Locate the cell with the specified text and output its (x, y) center coordinate. 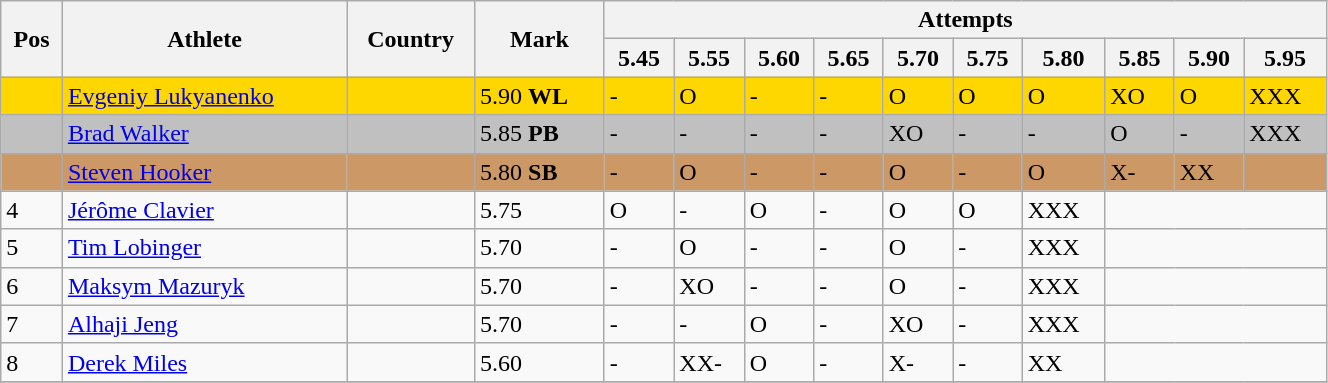
Country (411, 39)
Athlete (204, 39)
5.45 (638, 58)
5.55 (709, 58)
Jérôme Clavier (204, 210)
Derek Miles (204, 362)
Attempts (965, 20)
5.90 WL (540, 96)
7 (32, 324)
Mark (540, 39)
8 (32, 362)
4 (32, 210)
Steven Hooker (204, 172)
Pos (32, 39)
XX- (709, 362)
5.90 (1208, 58)
Tim Lobinger (204, 248)
5 (32, 248)
5.80 SB (540, 172)
Alhaji Jeng (204, 324)
Maksym Mazuryk (204, 286)
Brad Walker (204, 134)
5.95 (1286, 58)
5.85 (1140, 58)
6 (32, 286)
Evgeniy Lukyanenko (204, 96)
5.65 (848, 58)
5.85 PB (540, 134)
5.80 (1064, 58)
